Search for the cell housing the specified text and yield its (X, Y) center coordinate. 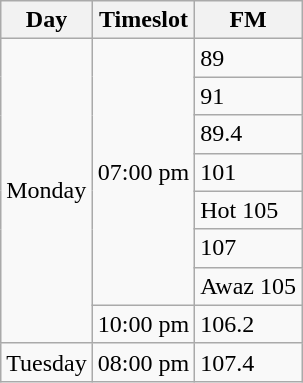
Tuesday (47, 362)
101 (248, 172)
10:00 pm (143, 324)
Awaz 105 (248, 286)
107 (248, 248)
Monday (47, 191)
07:00 pm (143, 172)
89.4 (248, 134)
106.2 (248, 324)
Hot 105 (248, 210)
Day (47, 20)
91 (248, 96)
FM (248, 20)
107.4 (248, 362)
08:00 pm (143, 362)
Timeslot (143, 20)
89 (248, 58)
